Search for the cell housing the specified text and yield its (X, Y) center coordinate. 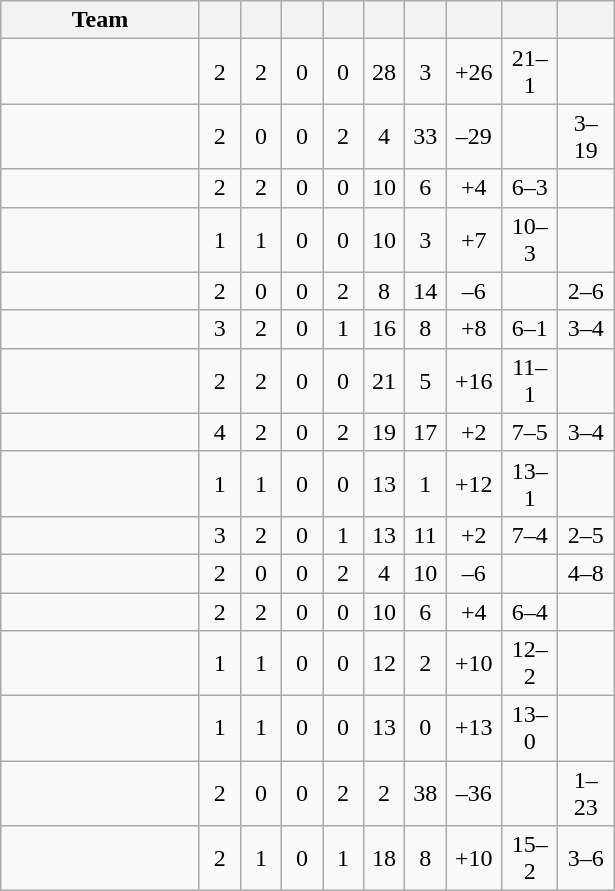
38 (426, 794)
21 (384, 380)
+7 (474, 240)
18 (384, 858)
Team (100, 20)
15–2 (530, 858)
+16 (474, 380)
12 (384, 664)
6–4 (530, 611)
19 (384, 432)
+12 (474, 484)
12–2 (530, 664)
33 (426, 136)
17 (426, 432)
–29 (474, 136)
–36 (474, 794)
13–0 (530, 728)
3–6 (586, 858)
28 (384, 72)
21–1 (530, 72)
1–23 (586, 794)
11 (426, 535)
7–4 (530, 535)
6–3 (530, 188)
14 (426, 291)
4–8 (586, 573)
7–5 (530, 432)
13–1 (530, 484)
2–5 (586, 535)
+26 (474, 72)
3–19 (586, 136)
10–3 (530, 240)
+13 (474, 728)
11–1 (530, 380)
2–6 (586, 291)
+8 (474, 329)
5 (426, 380)
6–1 (530, 329)
16 (384, 329)
